Pinpoint the cell where the given text exists, returning its (x, y) midpoint coordinate. 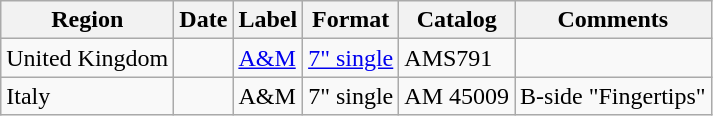
Label (268, 20)
Region (88, 20)
Italy (88, 96)
Date (204, 20)
Format (351, 20)
Catalog (457, 20)
AMS791 (457, 58)
B-side "Fingertips" (614, 96)
AM 45009 (457, 96)
United Kingdom (88, 58)
Comments (614, 20)
